Capture the cell that displays the provided text and extract its [x, y] central coordinate. 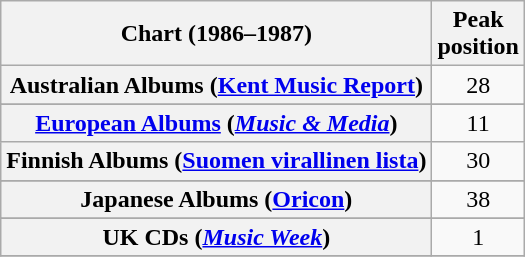
Japanese Albums (Oricon) [216, 199]
Peakposition [478, 34]
30 [478, 161]
Australian Albums (Kent Music Report) [216, 85]
UK CDs (Music Week) [216, 237]
28 [478, 85]
Chart (1986–1987) [216, 34]
38 [478, 199]
11 [478, 123]
European Albums (Music & Media) [216, 123]
1 [478, 237]
Finnish Albums (Suomen virallinen lista) [216, 161]
